Extract the [X, Y] coordinate from the center of the cell holding the provided text.  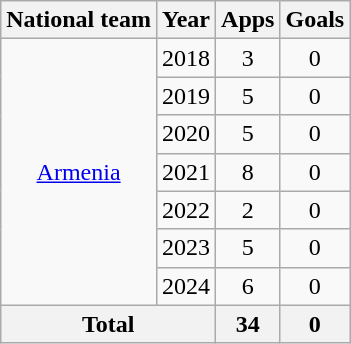
Armenia [79, 172]
2023 [186, 248]
2024 [186, 286]
Goals [315, 20]
Total [108, 324]
2018 [186, 58]
2 [248, 210]
34 [248, 324]
National team [79, 20]
3 [248, 58]
Apps [248, 20]
2020 [186, 134]
Year [186, 20]
8 [248, 172]
2019 [186, 96]
2022 [186, 210]
6 [248, 286]
2021 [186, 172]
